Scan for the cell matching the given text and deliver its [X, Y] coordinate at center. 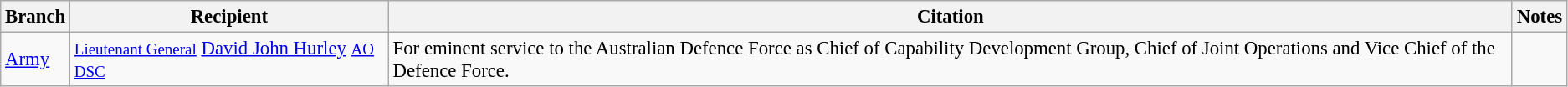
Branch [35, 17]
Lieutenant General David John Hurley AO DSC [229, 60]
Notes [1540, 17]
Army [35, 60]
Recipient [229, 17]
Citation [951, 17]
